Determine the [X, Y] coordinate at the center of the cell enclosing the given text.  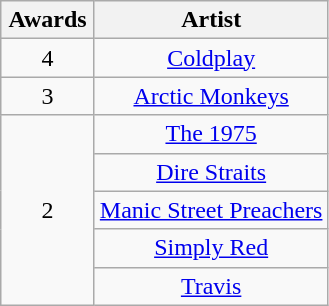
3 [48, 96]
Awards [48, 20]
Simply Red [211, 248]
4 [48, 58]
The 1975 [211, 134]
Artist [211, 20]
Dire Straits [211, 172]
Manic Street Preachers [211, 210]
Coldplay [211, 58]
2 [48, 210]
Arctic Monkeys [211, 96]
Travis [211, 286]
